Scan for the cell matching the given text and deliver its (x, y) coordinate at center. 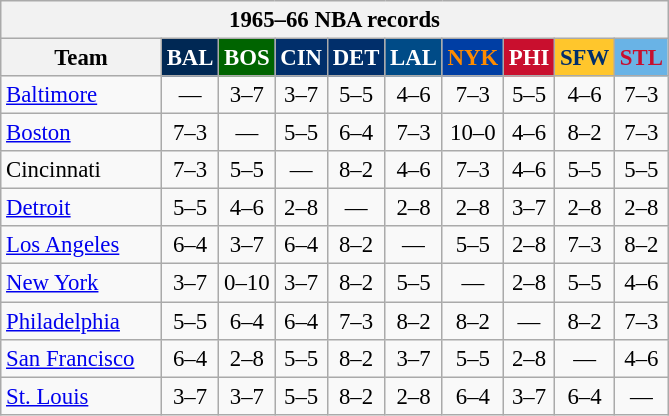
LAL (414, 58)
St. Louis (82, 396)
Boston (82, 133)
Team (82, 58)
BAL (190, 58)
DET (356, 58)
PHI (528, 58)
New York (82, 283)
1965–66 NBA records (334, 20)
NYK (472, 58)
Detroit (82, 208)
Philadelphia (82, 321)
Cincinnati (82, 170)
Baltimore (82, 95)
0–10 (247, 283)
CIN (301, 58)
BOS (247, 58)
10–0 (472, 133)
Los Angeles (82, 245)
SFW (585, 58)
San Francisco (82, 358)
STL (642, 58)
